Identify which cell holds the provided text, then report its [X, Y] central coordinate. 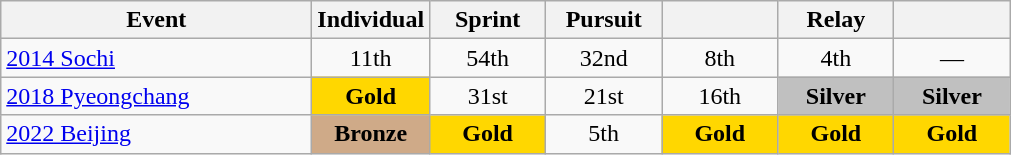
8th [720, 58]
Bronze [371, 134]
Sprint [488, 20]
4th [836, 58]
5th [604, 134]
31st [488, 96]
— [952, 58]
54th [488, 58]
2018 Pyeongchang [156, 96]
2014 Sochi [156, 58]
16th [720, 96]
Relay [836, 20]
Pursuit [604, 20]
Event [156, 20]
32nd [604, 58]
21st [604, 96]
11th [371, 58]
2022 Beijing [156, 134]
Individual [371, 20]
